Scan for the cell matching the given text and deliver its [X, Y] coordinate at center. 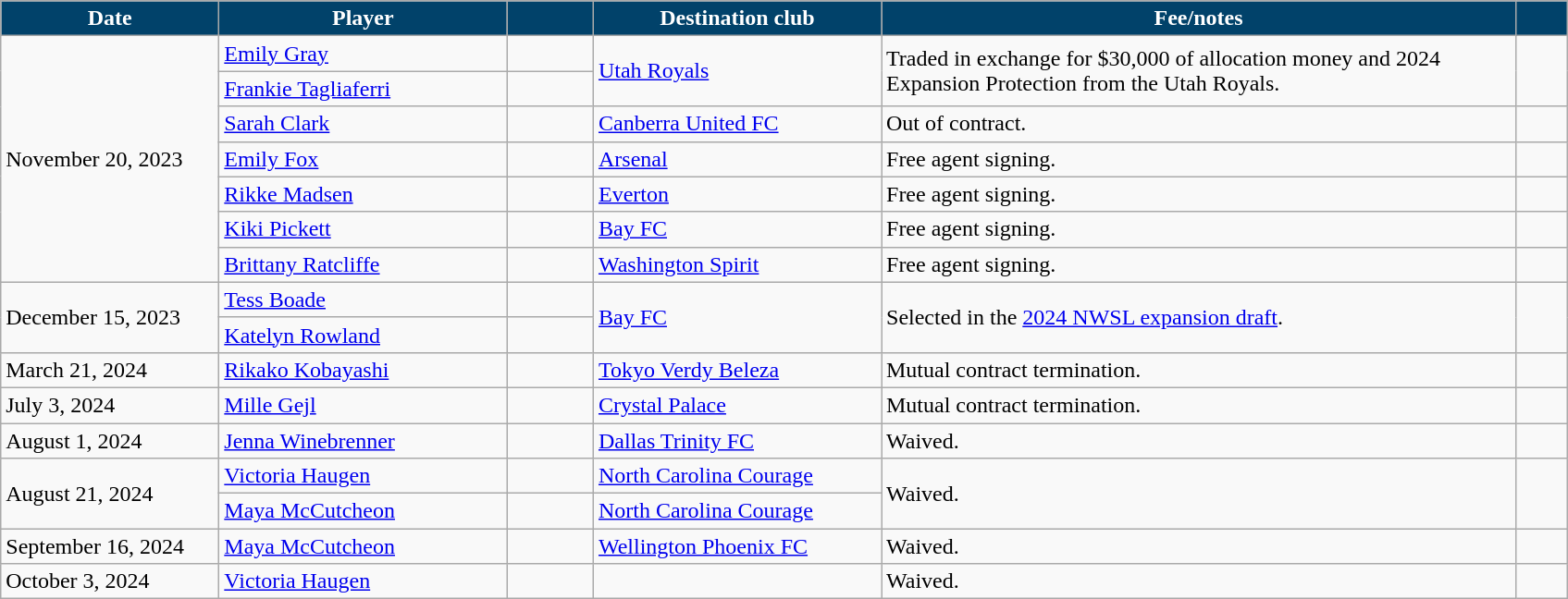
Sarah Clark [363, 124]
Everton [736, 194]
October 3, 2024 [110, 581]
Arsenal [736, 159]
March 21, 2024 [110, 370]
Wellington Phoenix FC [736, 546]
Selected in the 2024 NWSL expansion draft. [1198, 317]
Date [110, 18]
Fee/notes [1198, 18]
Kiki Pickett [363, 229]
September 16, 2024 [110, 546]
July 3, 2024 [110, 405]
Brittany Ratcliffe [363, 264]
Out of contract. [1198, 124]
Washington Spirit [736, 264]
Canberra United FC [736, 124]
August 21, 2024 [110, 494]
Crystal Palace [736, 405]
Dallas Trinity FC [736, 441]
Jenna Winebrenner [363, 441]
December 15, 2023 [110, 317]
Emily Gray [363, 54]
Emily Fox [363, 159]
Destination club [736, 18]
Frankie Tagliaferri [363, 89]
Utah Royals [736, 71]
Rikke Madsen [363, 194]
November 20, 2023 [110, 159]
Katelyn Rowland [363, 335]
Player [363, 18]
Rikako Kobayashi [363, 370]
August 1, 2024 [110, 441]
Tokyo Verdy Beleza [736, 370]
Traded in exchange for $30,000 of allocation money and 2024 Expansion Protection from the Utah Royals. [1198, 71]
Tess Boade [363, 299]
Mille Gejl [363, 405]
